Capture the cell that displays the provided text and extract its [x, y] central coordinate. 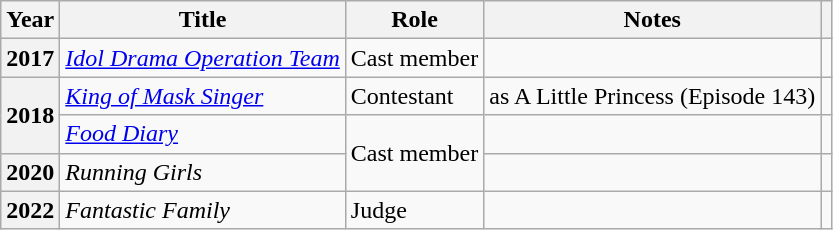
King of Mask Singer [203, 96]
Running Girls [203, 172]
Idol Drama Operation Team [203, 58]
Contestant [414, 96]
2018 [30, 115]
2022 [30, 210]
Fantastic Family [203, 210]
2017 [30, 58]
Year [30, 20]
Role [414, 20]
Judge [414, 210]
Notes [652, 20]
2020 [30, 172]
Food Diary [203, 134]
as A Little Princess (Episode 143) [652, 96]
Title [203, 20]
